Capture the cell that displays the provided text and extract its [x, y] central coordinate. 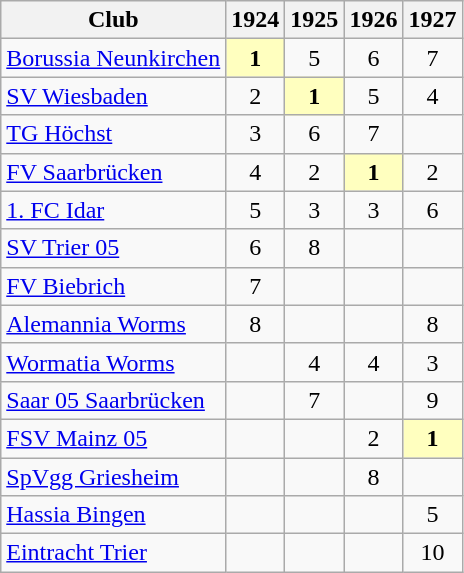
FV Biebrich [114, 286]
Saar 05 Saarbrücken [114, 400]
1925 [314, 20]
SV Wiesbaden [114, 96]
Eintracht Trier [114, 553]
SV Trier 05 [114, 248]
FSV Mainz 05 [114, 438]
Wormatia Worms [114, 362]
1. FC Idar [114, 210]
9 [432, 400]
Club [114, 20]
1927 [432, 20]
1926 [374, 20]
1924 [256, 20]
Hassia Bingen [114, 515]
Alemannia Worms [114, 324]
SpVgg Griesheim [114, 477]
FV Saarbrücken [114, 172]
TG Höchst [114, 134]
Borussia Neunkirchen [114, 58]
10 [432, 553]
